Provide the [x, y] coordinate of the cell's center where the given text is located.  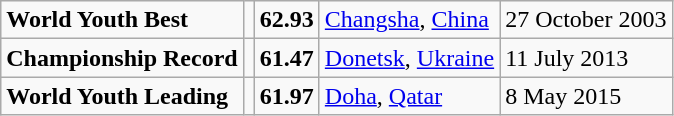
Changsha, China [409, 20]
61.97 [286, 96]
27 October 2003 [586, 20]
World Youth Leading [122, 96]
World Youth Best [122, 20]
Donetsk, Ukraine [409, 58]
62.93 [286, 20]
Doha, Qatar [409, 96]
8 May 2015 [586, 96]
11 July 2013 [586, 58]
61.47 [286, 58]
Championship Record [122, 58]
